Output the (X, Y) coordinate of the center of the cell containing the given text.  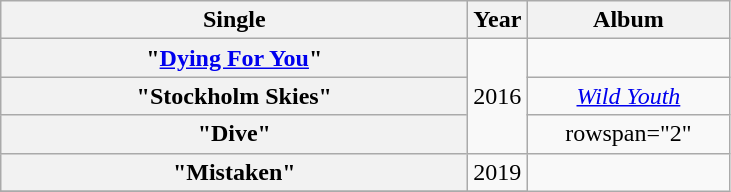
Album (628, 20)
2016 (498, 96)
"Stockholm Skies" (234, 96)
rowspan="2" (628, 134)
Year (498, 20)
"Mistaken" (234, 172)
"Dying For You" (234, 58)
"Dive" (234, 134)
Single (234, 20)
2019 (498, 172)
Wild Youth (628, 96)
